From the cell containing the given text, extract its center point as [X, Y] coordinate. 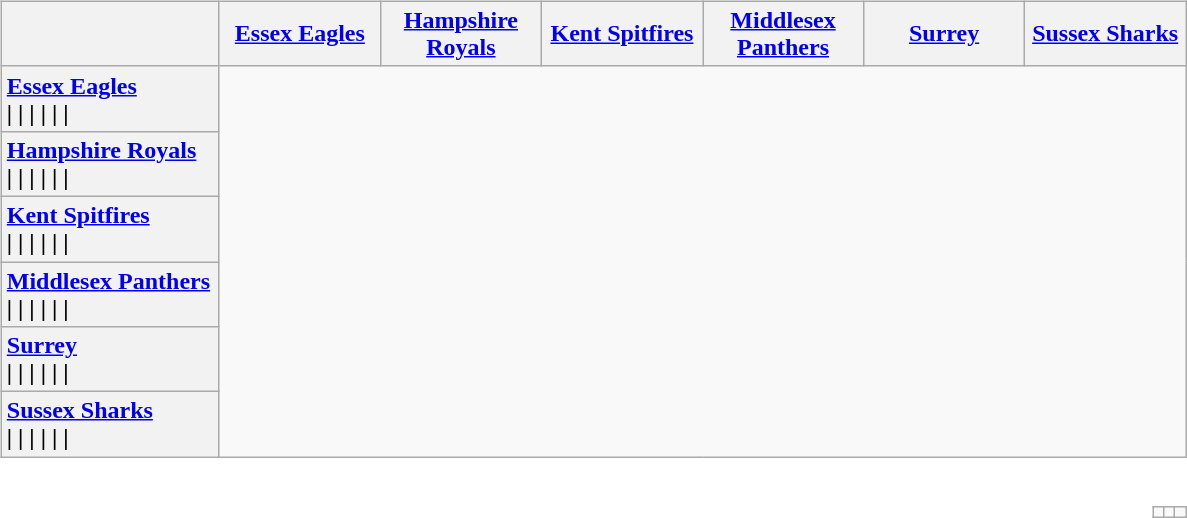
Essex Eagles [300, 34]
Sussex Sharks [1106, 34]
Hampshire Royals [460, 34]
Hampshire Royals | | | | | | [110, 164]
Surrey [944, 34]
Sussex Sharks | | | | | | [110, 424]
Surrey | | | | | | [110, 360]
Middlesex Panthers [782, 34]
Kent Spitfires | | | | | | [110, 228]
Kent Spitfires [622, 34]
Essex Eagles | | | | | | [110, 98]
Middlesex Panthers | | | | | | [110, 294]
